For the text-containing cell, return its midpoint in [X, Y] coordinate format. 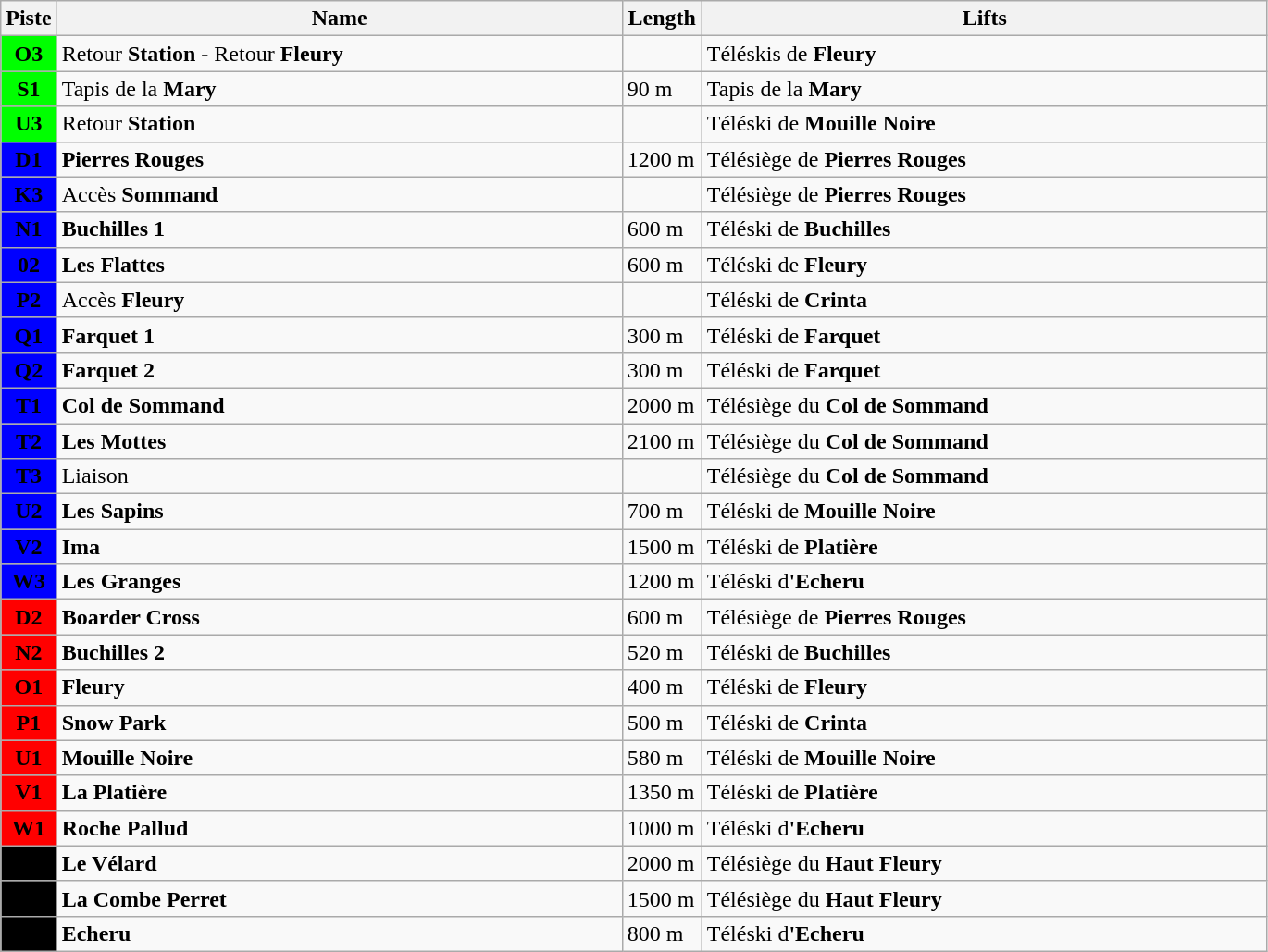
Q1 [29, 335]
Buchilles 1 [339, 229]
Lifts [985, 19]
T1 [29, 405]
Piste [29, 19]
Les Sapins [339, 512]
Mouille Noire [339, 758]
D2 [29, 617]
K3 [29, 194]
La Combe Perret [339, 898]
Accès Sommand [339, 194]
U2 [29, 512]
Retour Station [339, 124]
Snow Park [339, 723]
Farquet 2 [339, 370]
Les Mottes [339, 441]
800 m [662, 933]
W2 [29, 933]
S1 [29, 89]
Ima [339, 547]
O1 [29, 687]
La Platière [339, 793]
N1 [29, 229]
Q2 [29, 370]
500 m [662, 723]
Les Granges [339, 582]
90 m [662, 89]
Length [662, 19]
U1 [29, 758]
T2 [29, 441]
Les Flattes [339, 265]
F5 [29, 898]
U3 [29, 124]
Roche Pallud [339, 828]
Accès Fleury [339, 300]
Boarder Cross [339, 617]
2100 m [662, 441]
D1 [29, 159]
1350 m [662, 793]
700 m [662, 512]
P1 [29, 723]
Buchilles 2 [339, 652]
400 m [662, 687]
Retour Station - Retour Fleury [339, 54]
W3 [29, 582]
F4 [29, 863]
V1 [29, 793]
P2 [29, 300]
520 m [662, 652]
580 m [662, 758]
Farquet 1 [339, 335]
Pierres Rouges [339, 159]
1000 m [662, 828]
T3 [29, 476]
O3 [29, 54]
Echeru [339, 933]
Col de Sommand [339, 405]
Le Vélard [339, 863]
Name [339, 19]
Téléskis de Fleury [985, 54]
W1 [29, 828]
V2 [29, 547]
02 [29, 265]
Fleury [339, 687]
N2 [29, 652]
Liaison [339, 476]
